Pinpoint the cell where the given text exists, returning its (x, y) midpoint coordinate. 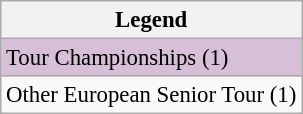
Legend (152, 20)
Other European Senior Tour (1) (152, 95)
Tour Championships (1) (152, 58)
